Return (X, Y) of the center of cell containing provided text 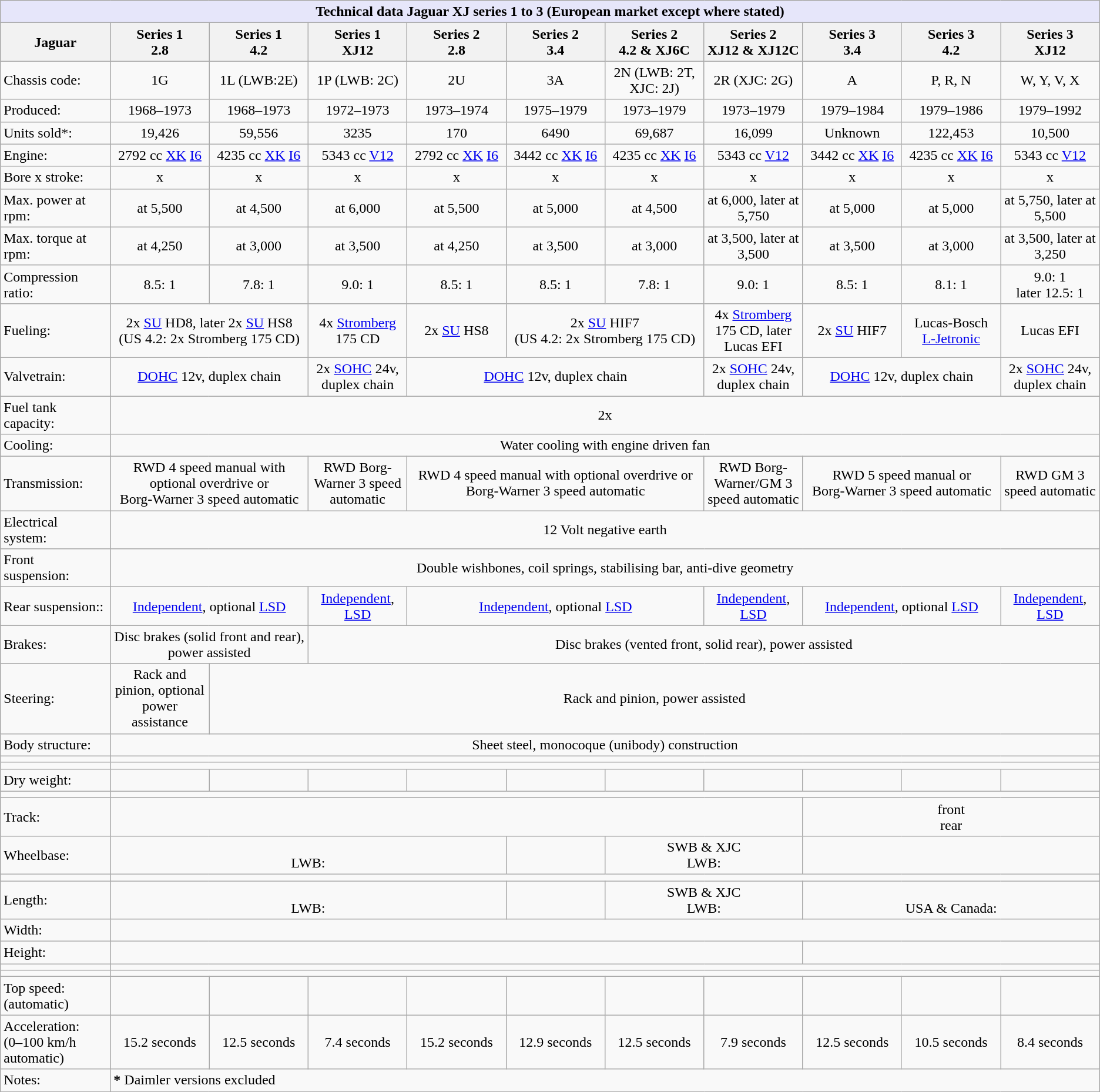
A (852, 80)
Disc brakes (solid front and rear), power assisted (209, 644)
59,556 (259, 133)
2N (LWB: 2T, XJC: 2J) (654, 80)
at 6,000 (357, 208)
1P (LWB: 2C) (357, 80)
3235 (357, 133)
Series 1XJ12 (357, 42)
12 Volt negative earth (605, 530)
1973–1974 (457, 110)
Height: (55, 953)
2x SU HIF7(US 4.2: 2x Stromberg 175 CD) (605, 330)
8.4 seconds (1051, 1042)
3A (555, 80)
at 3,500, later at 3,250 (1051, 246)
Disc brakes (vented front, solid rear), power assisted (704, 644)
Lucas EFI (1051, 330)
Series 2XJ12 & XJ12C (753, 42)
1975–1979 (555, 110)
at 3,500, later at 3,500 (753, 246)
2x SU HIF7 (852, 330)
Steering: (55, 698)
P, R, N (951, 80)
Double wishbones, coil springs, stabilising bar, anti-dive geometry (605, 568)
2x (605, 415)
RWD Borg-Warner/GM 3 speed automatic (753, 484)
7.4 seconds (357, 1042)
Rear suspension:: (55, 607)
Series 12.8 (160, 42)
Series 23.4 (555, 42)
Series 34.2 (951, 42)
Series 14.2 (259, 42)
12.9 seconds (555, 1042)
1L (LWB:2E) (259, 80)
Body structure: (55, 745)
6490 (555, 133)
7.9 seconds (753, 1042)
9.0: 1later 12.5: 1 (1051, 284)
Max. torque at rpm: (55, 246)
at 5,750, later at 5,500 (1051, 208)
RWD GM 3 speed automatic (1051, 484)
10.5 seconds (951, 1042)
170 (457, 133)
4x Stromberg 175 CD, later Lucas EFI (753, 330)
4x Stromberg 175 CD (357, 330)
RWD 5 speed manual orBorg-Warner 3 speed automatic (901, 484)
Wheelbase: (55, 855)
2x SU HD8, later 2x SU HS8(US 4.2: 2x Stromberg 175 CD) (209, 330)
8.1: 1 (951, 284)
Rack and pinion, power assisted (655, 698)
1972–1973 (357, 110)
Track: (55, 817)
Brakes: (55, 644)
Series 24.2 & XJ6C (654, 42)
Notes: (55, 1080)
Rack and pinion, optional power assistance (160, 698)
Max. power at rpm: (55, 208)
2U (457, 80)
19,426 (160, 133)
Fueling: (55, 330)
Acceleration:(0–100 km/h automatic) (55, 1042)
10,500 (1051, 133)
Front suspension: (55, 568)
1979–1986 (951, 110)
Produced: (55, 110)
Bore x stroke: (55, 177)
W, Y, V, X (1051, 80)
front rear (951, 817)
Length: (55, 899)
Top speed:(automatic) (55, 996)
Cooling: (55, 445)
69,687 (654, 133)
Series 33.4 (852, 42)
Compression ratio: (55, 284)
Chassis code: (55, 80)
Sheet steel, monocoque (unibody) construction (605, 745)
16,099 (753, 133)
RWD Borg-Warner 3 speed automatic (357, 484)
Water cooling with engine driven fan (605, 445)
1979–1984 (852, 110)
Series 3XJ12 (1051, 42)
USA & Canada: (951, 899)
Width: (55, 930)
Units sold*: (55, 133)
2R (XJC: 2G) (753, 80)
Fuel tank capacity: (55, 415)
Dry weight: (55, 780)
Transmission: (55, 484)
Unknown (852, 133)
at 6,000, later at 5,750 (753, 208)
Jaguar (55, 42)
Valvetrain: (55, 376)
Technical data Jaguar XJ series 1 to 3 (European market except where stated) (550, 12)
122,453 (951, 133)
2x SU HS8 (457, 330)
1G (160, 80)
Electrical system: (55, 530)
Lucas-BoschL-Jetronic (951, 330)
Engine: (55, 155)
Series 22.8 (457, 42)
* Daimler versions excluded (605, 1080)
1979–1992 (1051, 110)
